Detect which cell encompasses the target text, then output its [x, y] center coordinate. 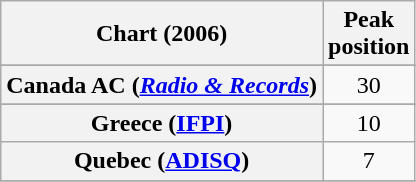
7 [368, 161]
30 [368, 85]
Canada AC (Radio & Records) [162, 85]
Peakposition [368, 34]
Quebec (ADISQ) [162, 161]
Chart (2006) [162, 34]
Greece (IFPI) [162, 123]
10 [368, 123]
